Pinpoint the cell where the given text exists, returning its [x, y] midpoint coordinate. 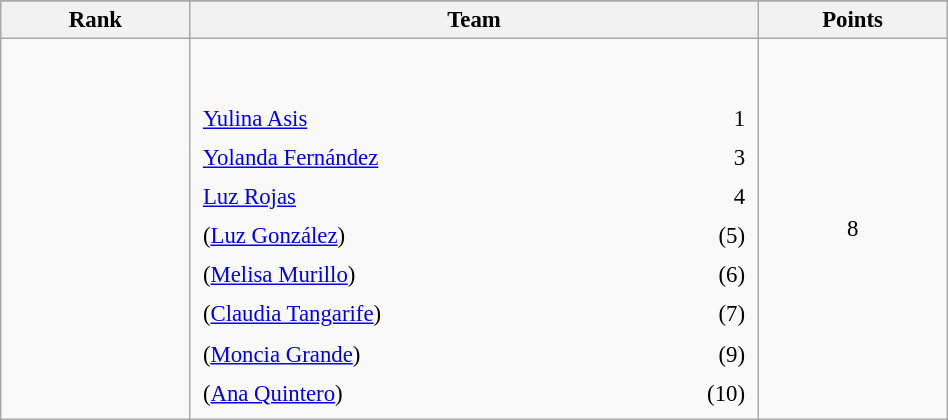
Luz Rojas [417, 197]
1 [695, 119]
(Ana Quintero) [417, 392]
(6) [695, 275]
Yulina Asis 1 Yolanda Fernández 3 Luz Rojas 4 (Luz González) (5) (Melisa Murillo) (6) (Claudia Tangarife) (7) (Moncia Grande) (9) (Ana Quintero) (10) [474, 229]
(9) [695, 353]
3 [695, 158]
Points [852, 20]
Yolanda Fernández [417, 158]
Rank [96, 20]
(Luz González) [417, 236]
(Melisa Murillo) [417, 275]
(10) [695, 392]
(7) [695, 314]
(Claudia Tangarife) [417, 314]
8 [852, 229]
(Moncia Grande) [417, 353]
4 [695, 197]
(5) [695, 236]
Yulina Asis [417, 119]
Team [474, 20]
